Scan for the cell matching the given text and deliver its [x, y] coordinate at center. 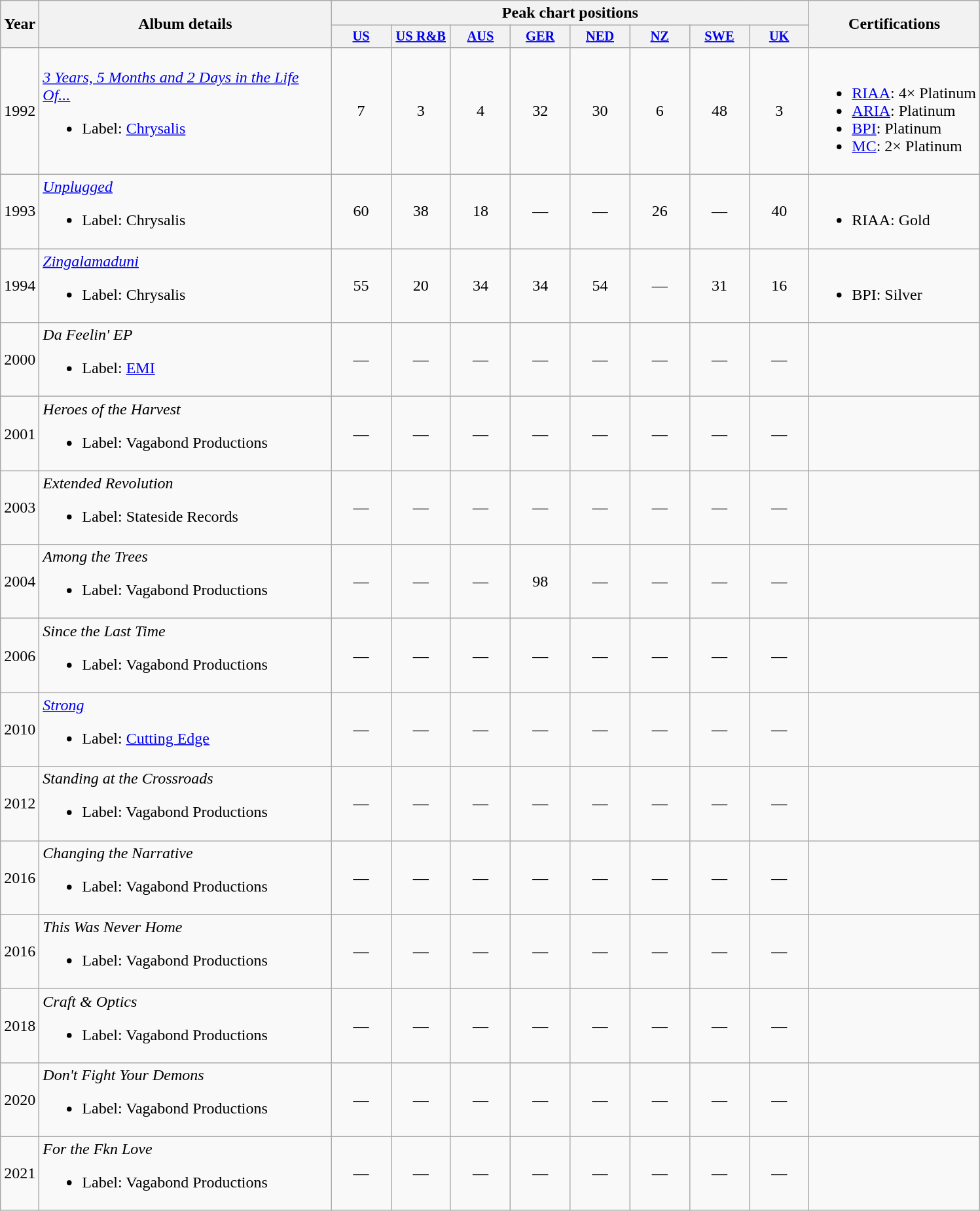
Changing the NarrativeLabel: Vagabond Productions [185, 877]
RIAA: Gold [894, 212]
2006 [20, 656]
Standing at the CrossroadsLabel: Vagabond Productions [185, 804]
US [361, 37]
2004 [20, 581]
Certifications [894, 24]
1992 [20, 111]
Since the Last TimeLabel: Vagabond Productions [185, 656]
Don't Fight Your DemonsLabel: Vagabond Productions [185, 1100]
2021 [20, 1173]
SWE [719, 37]
98 [541, 581]
AUS [481, 37]
26 [660, 212]
GER [541, 37]
32 [541, 111]
NZ [660, 37]
20 [420, 285]
38 [420, 212]
2003 [20, 508]
4 [481, 111]
Year [20, 24]
UnpluggedLabel: Chrysalis [185, 212]
2020 [20, 1100]
Heroes of the HarvestLabel: Vagabond Productions [185, 433]
48 [719, 111]
2018 [20, 1025]
Among the TreesLabel: Vagabond Productions [185, 581]
60 [361, 212]
Peak chart positions [570, 13]
Album details [185, 24]
2010 [20, 729]
NED [600, 37]
1994 [20, 285]
2012 [20, 804]
2001 [20, 433]
55 [361, 285]
54 [600, 285]
Craft & OpticsLabel: Vagabond Productions [185, 1025]
StrongLabel: Cutting Edge [185, 729]
Da Feelin' EPLabel: EMI [185, 360]
RIAA: 4× PlatinumARIA: PlatinumBPI: PlatinumMC: 2× Platinum [894, 111]
US R&B [420, 37]
6 [660, 111]
This Was Never HomeLabel: Vagabond Productions [185, 952]
31 [719, 285]
7 [361, 111]
2000 [20, 360]
1993 [20, 212]
40 [779, 212]
For the Fkn LoveLabel: Vagabond Productions [185, 1173]
UK [779, 37]
18 [481, 212]
30 [600, 111]
Extended RevolutionLabel: Stateside Records [185, 508]
16 [779, 285]
BPI: Silver [894, 285]
ZingalamaduniLabel: Chrysalis [185, 285]
3 Years, 5 Months and 2 Days in the Life Of...Label: Chrysalis [185, 111]
